Extract the (x, y) coordinate from the center of the cell holding the provided text.  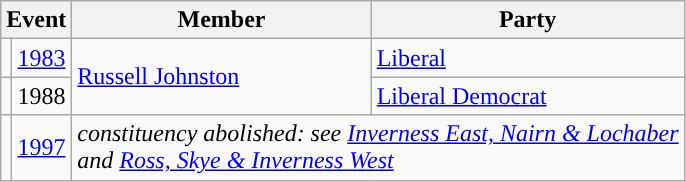
Liberal (528, 58)
1997 (42, 148)
Member (222, 20)
Event (36, 20)
Russell Johnston (222, 77)
Party (528, 20)
1983 (42, 58)
constituency abolished: see Inverness East, Nairn & Lochaber and Ross, Skye & Inverness West (378, 148)
1988 (42, 96)
Liberal Democrat (528, 96)
